From the cell containing the given text, extract its center point as (x, y) coordinate. 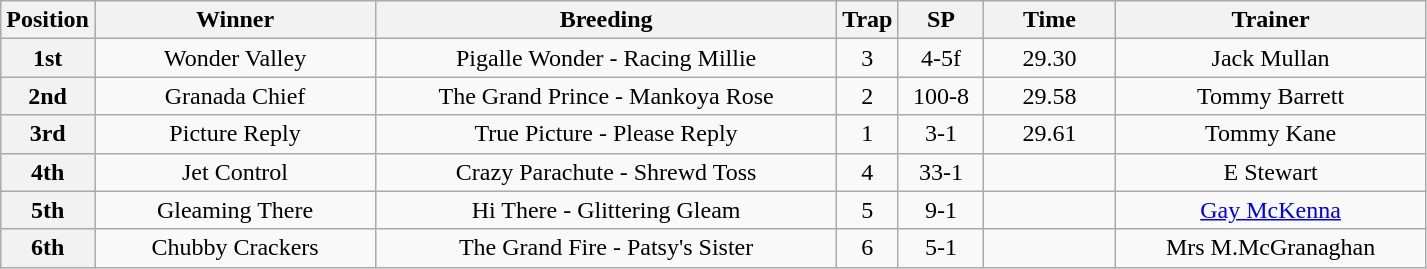
1 (868, 134)
Time (1050, 20)
Crazy Parachute - Shrewd Toss (606, 172)
Wonder Valley (234, 58)
6th (48, 248)
2nd (48, 96)
4 (868, 172)
1st (48, 58)
Winner (234, 20)
4-5f (941, 58)
Breeding (606, 20)
Tommy Barrett (1270, 96)
Chubby Crackers (234, 248)
5 (868, 210)
Mrs M.McGranaghan (1270, 248)
True Picture - Please Reply (606, 134)
The Grand Prince - Mankoya Rose (606, 96)
2 (868, 96)
3 (868, 58)
6 (868, 248)
3-1 (941, 134)
29.58 (1050, 96)
29.61 (1050, 134)
3rd (48, 134)
SP (941, 20)
Granada Chief (234, 96)
100-8 (941, 96)
5th (48, 210)
Trainer (1270, 20)
Jet Control (234, 172)
Picture Reply (234, 134)
Position (48, 20)
Trap (868, 20)
5-1 (941, 248)
Gleaming There (234, 210)
Tommy Kane (1270, 134)
4th (48, 172)
9-1 (941, 210)
Gay McKenna (1270, 210)
Jack Mullan (1270, 58)
E Stewart (1270, 172)
The Grand Fire - Patsy's Sister (606, 248)
29.30 (1050, 58)
Hi There - Glittering Gleam (606, 210)
Pigalle Wonder - Racing Millie (606, 58)
33-1 (941, 172)
